Return [x, y] of the center of cell containing provided text 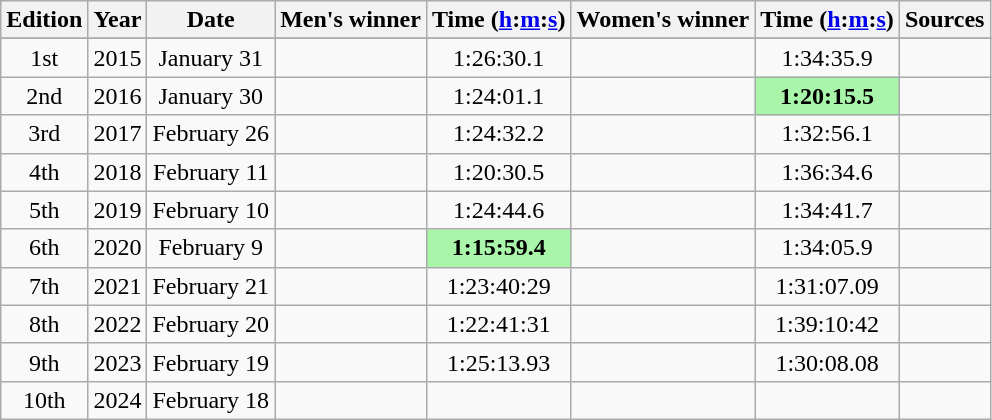
1:24:01.1 [498, 96]
4th [44, 172]
1:36:34.6 [828, 172]
January 31 [211, 58]
Men's winner [351, 20]
2020 [118, 248]
February 18 [211, 400]
February 21 [211, 286]
9th [44, 362]
Date [211, 20]
1:34:05.9 [828, 248]
February 9 [211, 248]
8th [44, 324]
February 19 [211, 362]
Sources [944, 20]
2021 [118, 286]
1:25:13.93 [498, 362]
1:31:07.09 [828, 286]
February 11 [211, 172]
7th [44, 286]
Women's winner [663, 20]
January 30 [211, 96]
2023 [118, 362]
6th [44, 248]
5th [44, 210]
1:32:56.1 [828, 134]
2018 [118, 172]
February 26 [211, 134]
1:15:59.4 [498, 248]
1:39:10:42 [828, 324]
Edition [44, 20]
1:34:35.9 [828, 58]
2nd [44, 96]
1:24:32.2 [498, 134]
1:26:30.1 [498, 58]
2016 [118, 96]
1st [44, 58]
2024 [118, 400]
1:20:15.5 [828, 96]
1:22:41:31 [498, 324]
Year [118, 20]
10th [44, 400]
3rd [44, 134]
2015 [118, 58]
February 10 [211, 210]
2022 [118, 324]
2017 [118, 134]
1:24:44.6 [498, 210]
1:23:40:29 [498, 286]
1:20:30.5 [498, 172]
2019 [118, 210]
1:34:41.7 [828, 210]
February 20 [211, 324]
1:30:08.08 [828, 362]
